Provide the (x, y) coordinate of the cell's center where the given text is located.  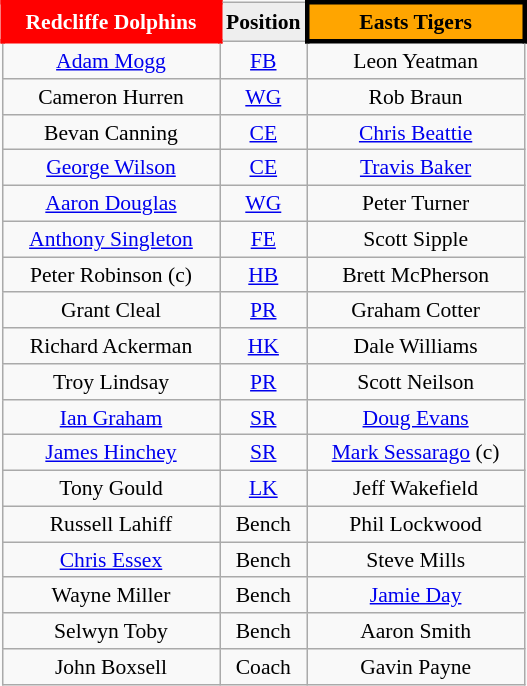
HK (264, 346)
John Boxsell (110, 667)
Chris Essex (110, 560)
Redcliffe Dolphins (110, 22)
Dale Williams (416, 346)
Jamie Day (416, 595)
Leon Yeatman (416, 60)
Mark Sessarago (c) (416, 453)
Rob Braun (416, 97)
Ian Graham (110, 417)
George Wilson (110, 168)
Wayne Miller (110, 595)
Cameron Hurren (110, 97)
Selwyn Toby (110, 631)
James Hinchey (110, 453)
Peter Turner (416, 203)
Richard Ackerman (110, 346)
Scott Neilson (416, 382)
Grant Cleal (110, 310)
Troy Lindsay (110, 382)
Brett McPherson (416, 275)
Phil Lockwood (416, 524)
Tony Gould (110, 488)
Russell Lahiff (110, 524)
Jeff Wakefield (416, 488)
Chris Beattie (416, 132)
Easts Tigers (416, 22)
Doug Evans (416, 417)
LK (264, 488)
Scott Sipple (416, 239)
Aaron Douglas (110, 203)
Bevan Canning (110, 132)
Adam Mogg (110, 60)
Anthony Singleton (110, 239)
Peter Robinson (c) (110, 275)
HB (264, 275)
Aaron Smith (416, 631)
Graham Cotter (416, 310)
FB (264, 60)
FE (264, 239)
Coach (264, 667)
Travis Baker (416, 168)
Steve Mills (416, 560)
Gavin Payne (416, 667)
Position (264, 22)
